Find where the given text appears and provide that cell's center as [x, y] coordinate. 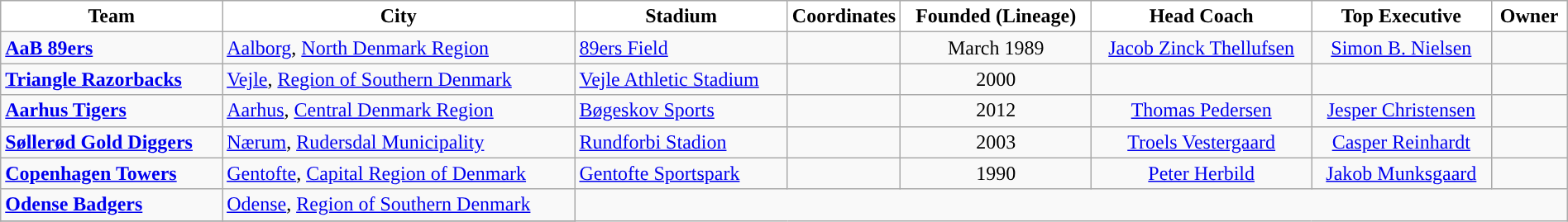
Founded (Lineage) [996, 17]
Gentofte Sportspark [681, 173]
Søllerød Gold Diggers [112, 142]
Jacob Zinck Thellufsen [1202, 48]
Gentofte, Capital Region of Denmark [399, 173]
1990 [996, 173]
Odense Badgers [112, 205]
Coordinates [844, 17]
Team [112, 17]
Owner [1529, 17]
Top Executive [1402, 17]
89ers Field [681, 48]
Vejle Athletic Stadium [681, 79]
Nærum, Rudersdal Municipality [399, 142]
City [399, 17]
Rundforbi Stadion [681, 142]
Aarhus, Central Denmark Region [399, 111]
Thomas Pedersen [1202, 111]
Head Coach [1202, 17]
Aarhus Tigers [112, 111]
Simon B. Nielsen [1402, 48]
Stadium [681, 17]
Jesper Christensen [1402, 111]
Copenhagen Towers [112, 173]
Jakob Munksgaard [1402, 173]
March 1989 [996, 48]
Vejle, Region of Southern Denmark [399, 79]
AaB 89ers [112, 48]
2012 [996, 111]
Odense, Region of Southern Denmark [399, 205]
Peter Herbild [1202, 173]
Aalborg, North Denmark Region [399, 48]
Triangle Razorbacks [112, 79]
Casper Reinhardt [1402, 142]
Troels Vestergaard [1202, 142]
2003 [996, 142]
Bøgeskov Sports [681, 111]
2000 [996, 79]
